From the cell containing the given text, extract its center point as (x, y) coordinate. 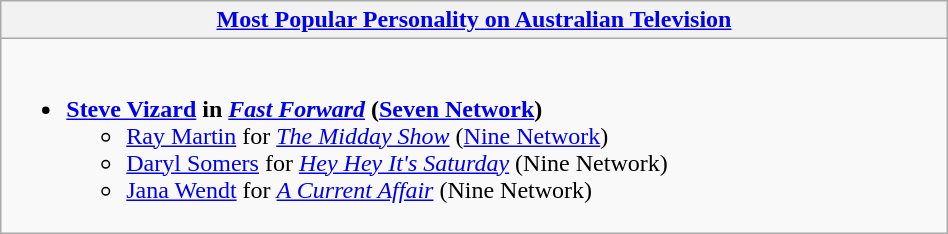
Most Popular Personality on Australian Television (474, 20)
